Output the (X, Y) coordinate of the center of the cell containing the given text.  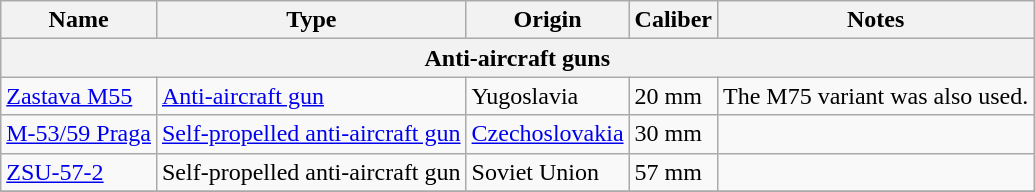
Name (79, 20)
Czechoslovakia (548, 134)
Anti-aircraft gun (311, 96)
30 mm (673, 134)
Anti-aircraft guns (518, 58)
The M75 variant was also used. (875, 96)
57 mm (673, 172)
M-53/59 Praga (79, 134)
Yugoslavia (548, 96)
Zastava M55 (79, 96)
Type (311, 20)
ZSU-57-2 (79, 172)
Soviet Union (548, 172)
Origin (548, 20)
20 mm (673, 96)
Notes (875, 20)
Caliber (673, 20)
